Find where the given text appears and provide that cell's center as [X, Y] coordinate. 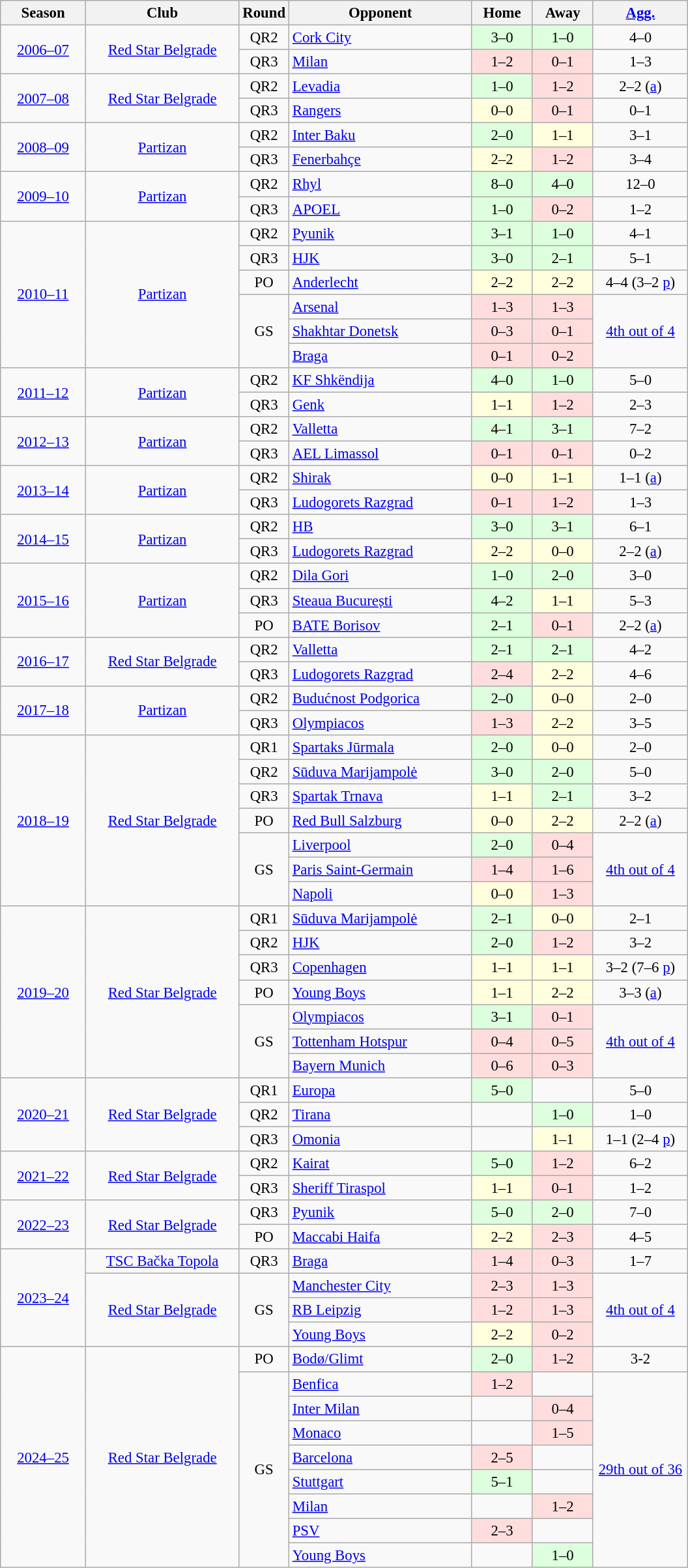
4–6 [640, 674]
Genk [380, 404]
Tottenham Hotspur [380, 1041]
2012–13 [43, 441]
Inter Baku [380, 135]
Budućnost Podgorica [380, 699]
Rangers [380, 111]
2014–15 [43, 539]
Kairat [380, 1164]
5–3 [640, 600]
3–3 (a) [640, 992]
Cork City [380, 38]
4–4 (3–2 p) [640, 282]
0–6 [502, 1065]
Anderlecht [380, 282]
4–5 [640, 1237]
3–2 (7–6 p) [640, 968]
3–5 [640, 723]
Liverpool [380, 845]
2024–25 [43, 1457]
12–0 [640, 184]
Bayern Munich [380, 1065]
0–5 [563, 1041]
Stuttgart [380, 1482]
APOEL [380, 209]
6–2 [640, 1164]
2–5 [502, 1457]
3–4 [640, 160]
2022–23 [43, 1224]
Fenerbahçe [380, 160]
Sheriff Tiraspol [380, 1188]
RB Leipzig [380, 1310]
Omonia [380, 1139]
1–7 [640, 1261]
Home [502, 13]
Levadia [380, 87]
Inter Milan [380, 1408]
Arsenal [380, 307]
1–1 (a) [640, 478]
2009–10 [43, 197]
Barcelona [380, 1457]
2017–18 [43, 711]
2008–09 [43, 147]
Opponent [380, 13]
8–0 [502, 184]
Round [264, 13]
Spartaks Jūrmala [380, 748]
29th out of 36 [640, 1469]
Steaua București [380, 600]
BATE Borisov [380, 625]
Napoli [380, 894]
2023–24 [43, 1298]
Rhyl [380, 184]
1–5 [563, 1433]
KF Shkëndija [380, 380]
AEL Limassol [380, 454]
Tirana [380, 1115]
2010–11 [43, 294]
Shirak [380, 478]
Copenhagen [380, 968]
1–1 (2–4 p) [640, 1139]
Monaco [380, 1433]
2007–08 [43, 99]
2019–20 [43, 992]
2020–21 [43, 1115]
Benfica [380, 1384]
7–2 [640, 429]
Away [563, 13]
2016–17 [43, 662]
2013–14 [43, 490]
Agg. [640, 13]
2021–22 [43, 1176]
2015–16 [43, 600]
2–4 [502, 674]
Shakhtar Donetsk [380, 331]
Manchester City [380, 1286]
Red Bull Salzburg [380, 821]
6–1 [640, 527]
2011–12 [43, 392]
Dila Gori [380, 576]
2018–19 [43, 820]
Season [43, 13]
Club [162, 13]
TSC Bačka Topola [162, 1261]
1–6 [563, 870]
PSV [380, 1531]
Europa [380, 1090]
Paris Saint-Germain [380, 870]
3-2 [640, 1360]
7–0 [640, 1212]
Maccabi Haifa [380, 1237]
Spartak Trnava [380, 796]
HB [380, 527]
Bodø/Glimt [380, 1360]
2006–07 [43, 49]
